Detect which cell encompasses the target text, then output its (x, y) center coordinate. 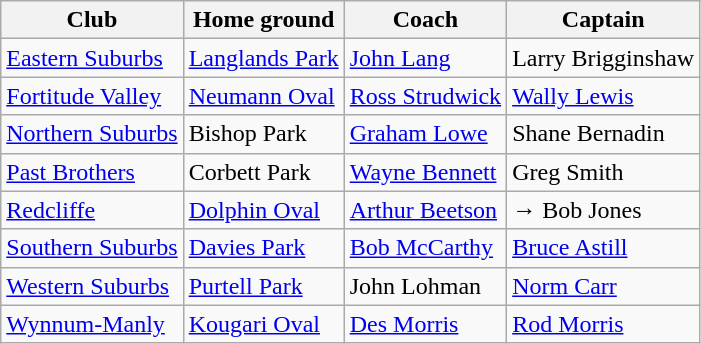
Wally Lewis (604, 96)
Langlands Park (264, 58)
Purtell Park (264, 286)
Davies Park (264, 248)
Greg Smith (604, 172)
Wynnum-Manly (92, 324)
Arthur Beetson (425, 210)
Graham Lowe (425, 134)
Bruce Astill (604, 248)
Club (92, 20)
Bishop Park (264, 134)
Des Morris (425, 324)
Coach (425, 20)
Norm Carr (604, 286)
Western Suburbs (92, 286)
John Lang (425, 58)
Rod Morris (604, 324)
Wayne Bennett (425, 172)
Ross Strudwick (425, 96)
Larry Brigginshaw (604, 58)
Home ground (264, 20)
Kougari Oval (264, 324)
Southern Suburbs (92, 248)
Neumann Oval (264, 96)
Shane Bernadin (604, 134)
Captain (604, 20)
Redcliffe (92, 210)
→ Bob Jones (604, 210)
Past Brothers (92, 172)
Bob McCarthy (425, 248)
Corbett Park (264, 172)
John Lohman (425, 286)
Fortitude Valley (92, 96)
Dolphin Oval (264, 210)
Northern Suburbs (92, 134)
Eastern Suburbs (92, 58)
